Return the [X, Y] coordinate for the center point of the cell that contains the specified text.  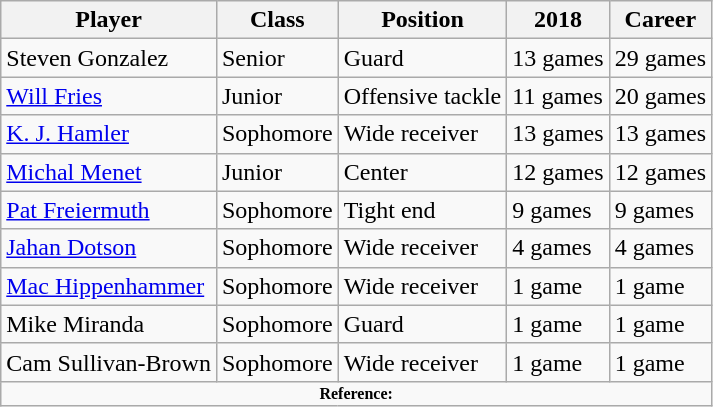
K. J. Hamler [109, 134]
Tight end [422, 210]
Center [422, 172]
Career [660, 20]
Player [109, 20]
Senior [277, 58]
Cam Sullivan-Brown [109, 362]
Reference: [356, 393]
Michal Menet [109, 172]
Position [422, 20]
Pat Freiermuth [109, 210]
Jahan Dotson [109, 248]
20 games [660, 96]
Will Fries [109, 96]
Mike Miranda [109, 324]
Steven Gonzalez [109, 58]
Offensive tackle [422, 96]
11 games [558, 96]
Class [277, 20]
2018 [558, 20]
29 games [660, 58]
Mac Hippenhammer [109, 286]
